Detect which cell encompasses the target text, then output its [x, y] center coordinate. 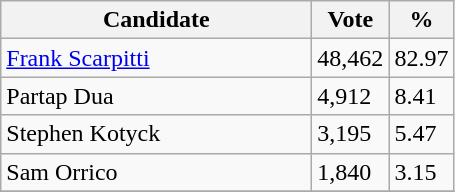
4,912 [350, 96]
Frank Scarpitti [156, 58]
Sam Orrico [156, 172]
8.41 [422, 96]
48,462 [350, 58]
1,840 [350, 172]
% [422, 20]
82.97 [422, 58]
Vote [350, 20]
3.15 [422, 172]
Partap Dua [156, 96]
5.47 [422, 134]
Candidate [156, 20]
3,195 [350, 134]
Stephen Kotyck [156, 134]
